Return the (X, Y) coordinate for the center point of the cell that contains the specified text.  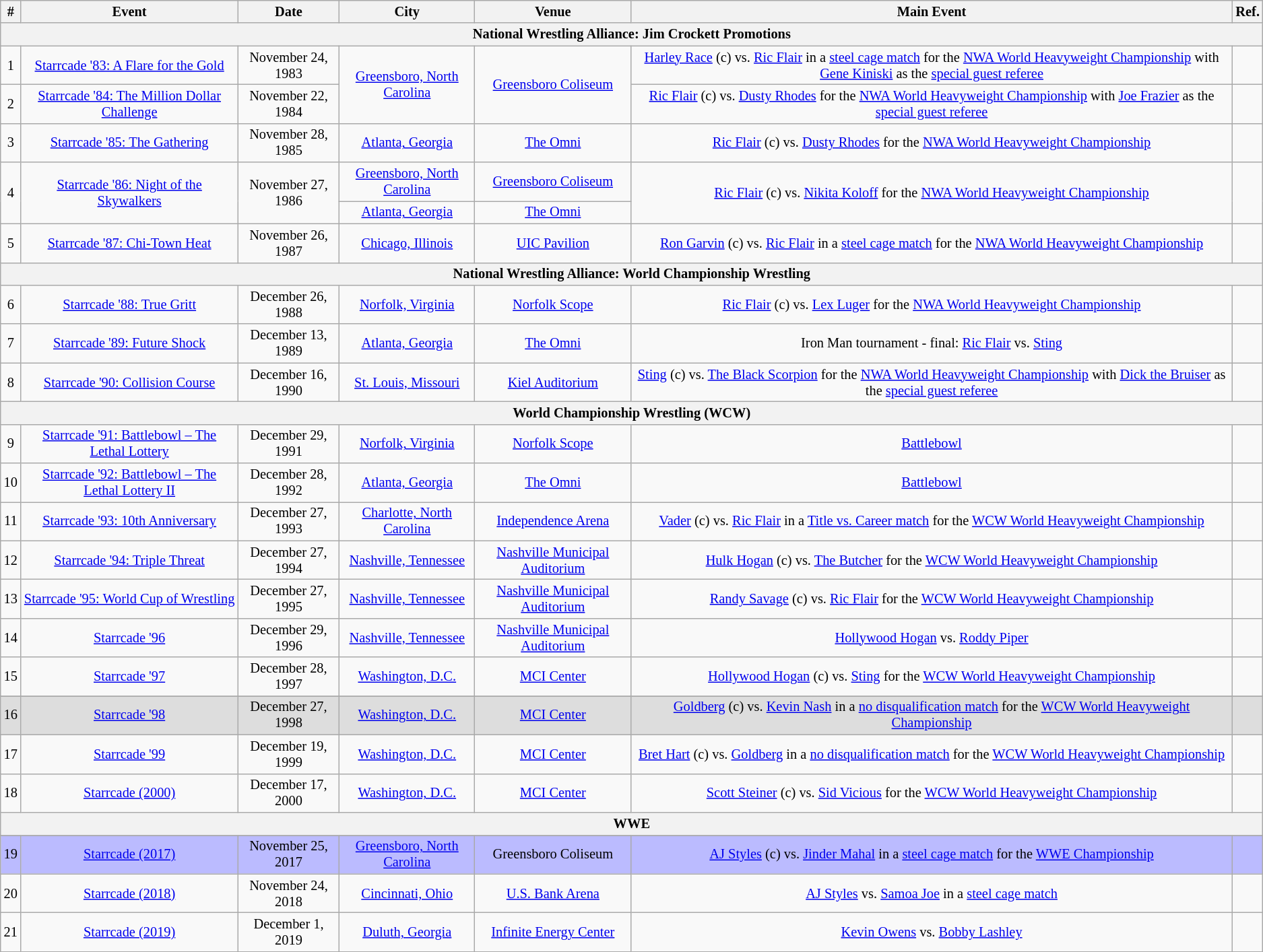
Starrcade (2018) (129, 893)
November 26, 1987 (288, 243)
November 24, 2018 (288, 893)
10 (11, 483)
December 27, 1995 (288, 599)
World Championship Wrestling (WCW) (632, 413)
Starrcade '93: 10th Anniversary (129, 521)
20 (11, 893)
December 16, 1990 (288, 382)
December 29, 1991 (288, 444)
19 (11, 854)
Starrcade '86: Night of the Skywalkers (129, 193)
Charlotte, North Carolina (407, 521)
17 (11, 754)
December 27, 1994 (288, 560)
November 22, 1984 (288, 104)
7 (11, 343)
Starrcade '87: Chi-Town Heat (129, 243)
1 (11, 65)
Ref. (1248, 11)
Starrcade (2019) (129, 932)
Hollywood Hogan (c) vs. Sting for the WCW World Heavyweight Championship (932, 677)
Starrcade '85: The Gathering (129, 143)
Sting (c) vs. The Black Scorpion for the NWA World Heavyweight Championship with Dick the Bruiser as the special guest referee (932, 382)
Vader (c) vs. Ric Flair in a Title vs. Career match for the WCW World Heavyweight Championship (932, 521)
Harley Race (c) vs. Ric Flair in a steel cage match for the NWA World Heavyweight Championship with Gene Kiniski as the special guest referee (932, 65)
Iron Man tournament - final: Ric Flair vs. Sting (932, 343)
Ric Flair (c) vs. Dusty Rhodes for the NWA World Heavyweight Championship (932, 143)
5 (11, 243)
Hulk Hogan (c) vs. The Butcher for the WCW World Heavyweight Championship (932, 560)
Starrcade '98 (129, 715)
Ric Flair (c) vs. Nikita Koloff for the NWA World Heavyweight Championship (932, 193)
AJ Styles (c) vs. Jinder Mahal in a steel cage match for the WWE Championship (932, 854)
December 29, 1996 (288, 638)
AJ Styles vs. Samoa Joe in a steel cage match (932, 893)
December 27, 1993 (288, 521)
Ric Flair (c) vs. Lex Luger for the NWA World Heavyweight Championship (932, 304)
2 (11, 104)
Hollywood Hogan vs. Roddy Piper (932, 638)
18 (11, 793)
Independence Arena (553, 521)
St. Louis, Missouri (407, 382)
15 (11, 677)
December 26, 1988 (288, 304)
Starrcade '91: Battlebowl – The Lethal Lottery (129, 444)
9 (11, 444)
14 (11, 638)
Kiel Auditorium (553, 382)
8 (11, 382)
Date (288, 11)
Ric Flair (c) vs. Dusty Rhodes for the NWA World Heavyweight Championship with Joe Frazier as the special guest referee (932, 104)
November 25, 2017 (288, 854)
Ron Garvin (c) vs. Ric Flair in a steel cage match for the NWA World Heavyweight Championship (932, 243)
Event (129, 11)
National Wrestling Alliance: World Championship Wrestling (632, 274)
November 27, 1986 (288, 193)
December 27, 1998 (288, 715)
Starrcade '95: World Cup of Wrestling (129, 599)
December 1, 2019 (288, 932)
December 19, 1999 (288, 754)
6 (11, 304)
13 (11, 599)
Starrcade '96 (129, 638)
Randy Savage (c) vs. Ric Flair for the WCW World Heavyweight Championship (932, 599)
December 17, 2000 (288, 793)
Starrcade '89: Future Shock (129, 343)
# (11, 11)
WWE (632, 823)
U.S. Bank Arena (553, 893)
Starrcade (2000) (129, 793)
Starrcade '94: Triple Threat (129, 560)
Cincinnati, Ohio (407, 893)
11 (11, 521)
Main Event (932, 11)
12 (11, 560)
3 (11, 143)
City (407, 11)
Starrcade '83: A Flare for the Gold (129, 65)
Duluth, Georgia (407, 932)
Venue (553, 11)
December 13, 1989 (288, 343)
Starrcade '90: Collision Course (129, 382)
Starrcade '97 (129, 677)
December 28, 1992 (288, 483)
4 (11, 193)
National Wrestling Alliance: Jim Crockett Promotions (632, 34)
Chicago, Illinois (407, 243)
Starrcade '88: True Gritt (129, 304)
Starrcade '99 (129, 754)
Bret Hart (c) vs. Goldberg in a no disqualification match for the WCW World Heavyweight Championship (932, 754)
Starrcade '84: The Million Dollar Challenge (129, 104)
16 (11, 715)
Starrcade (2017) (129, 854)
UIC Pavilion (553, 243)
Kevin Owens vs. Bobby Lashley (932, 932)
December 28, 1997 (288, 677)
November 28, 1985 (288, 143)
Scott Steiner (c) vs. Sid Vicious for the WCW World Heavyweight Championship (932, 793)
Goldberg (c) vs. Kevin Nash in a no disqualification match for the WCW World Heavyweight Championship (932, 715)
Infinite Energy Center (553, 932)
21 (11, 932)
November 24, 1983 (288, 65)
Starrcade '92: Battlebowl – The Lethal Lottery II (129, 483)
